Search for the cell housing the specified text and yield its [X, Y] center coordinate. 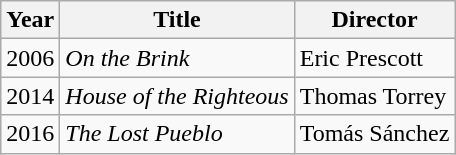
2006 [30, 58]
The Lost Pueblo [177, 134]
2014 [30, 96]
Thomas Torrey [374, 96]
Director [374, 20]
Eric Prescott [374, 58]
On the Brink [177, 58]
Tomás Sánchez [374, 134]
Year [30, 20]
House of the Righteous [177, 96]
Title [177, 20]
2016 [30, 134]
